Search for the cell housing the specified text and yield its [X, Y] center coordinate. 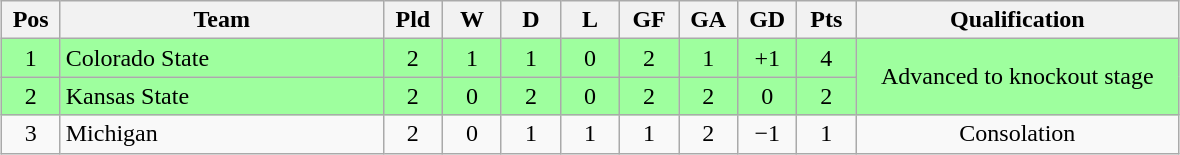
Consolation [1018, 134]
Kansas State [222, 96]
+1 [768, 58]
Advanced to knockout stage [1018, 77]
Pld [412, 20]
D [530, 20]
−1 [768, 134]
3 [30, 134]
Michigan [222, 134]
4 [826, 58]
W [472, 20]
Team [222, 20]
Pos [30, 20]
GA [708, 20]
Pts [826, 20]
GF [650, 20]
L [590, 20]
Qualification [1018, 20]
Colorado State [222, 58]
GD [768, 20]
